For the text-containing cell, return its midpoint in (X, Y) coordinate format. 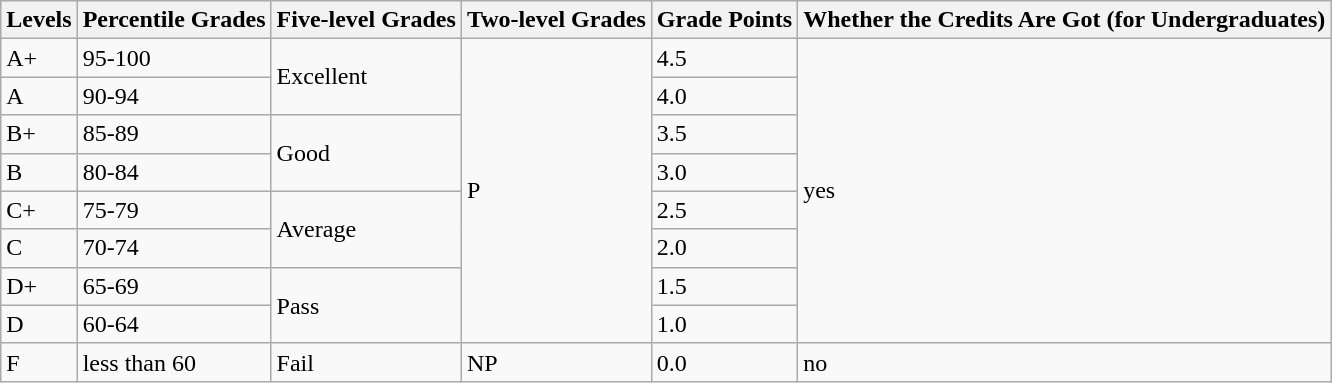
Two-level Grades (556, 20)
Fail (366, 362)
1.5 (724, 286)
D (39, 324)
0.0 (724, 362)
Average (366, 229)
80-84 (174, 172)
C (39, 248)
90-94 (174, 96)
1.0 (724, 324)
A+ (39, 58)
Percentile Grades (174, 20)
3.0 (724, 172)
65-69 (174, 286)
4.5 (724, 58)
70-74 (174, 248)
Five-level Grades (366, 20)
no (1064, 362)
Good (366, 153)
60-64 (174, 324)
P (556, 191)
2.5 (724, 210)
Levels (39, 20)
Grade Points (724, 20)
85-89 (174, 134)
75-79 (174, 210)
Excellent (366, 77)
C+ (39, 210)
B+ (39, 134)
less than 60 (174, 362)
4.0 (724, 96)
Whether the Credits Are Got (for Undergraduates) (1064, 20)
A (39, 96)
yes (1064, 191)
2.0 (724, 248)
B (39, 172)
Pass (366, 305)
95-100 (174, 58)
F (39, 362)
3.5 (724, 134)
NP (556, 362)
D+ (39, 286)
